Search for the cell housing the specified text and yield its (X, Y) center coordinate. 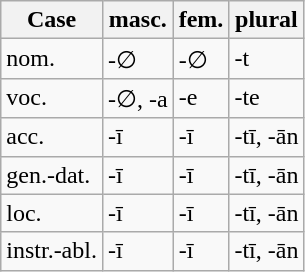
instr.-abl. (52, 251)
-∅, -a (138, 98)
gen.-dat. (52, 175)
Case (52, 20)
loc. (52, 213)
-e (201, 98)
-t (266, 59)
masc. (138, 20)
plural (266, 20)
fem. (201, 20)
-te (266, 98)
acc. (52, 137)
nom. (52, 59)
voc. (52, 98)
